Determine the [x, y] coordinate at the center of the cell enclosing the given text.  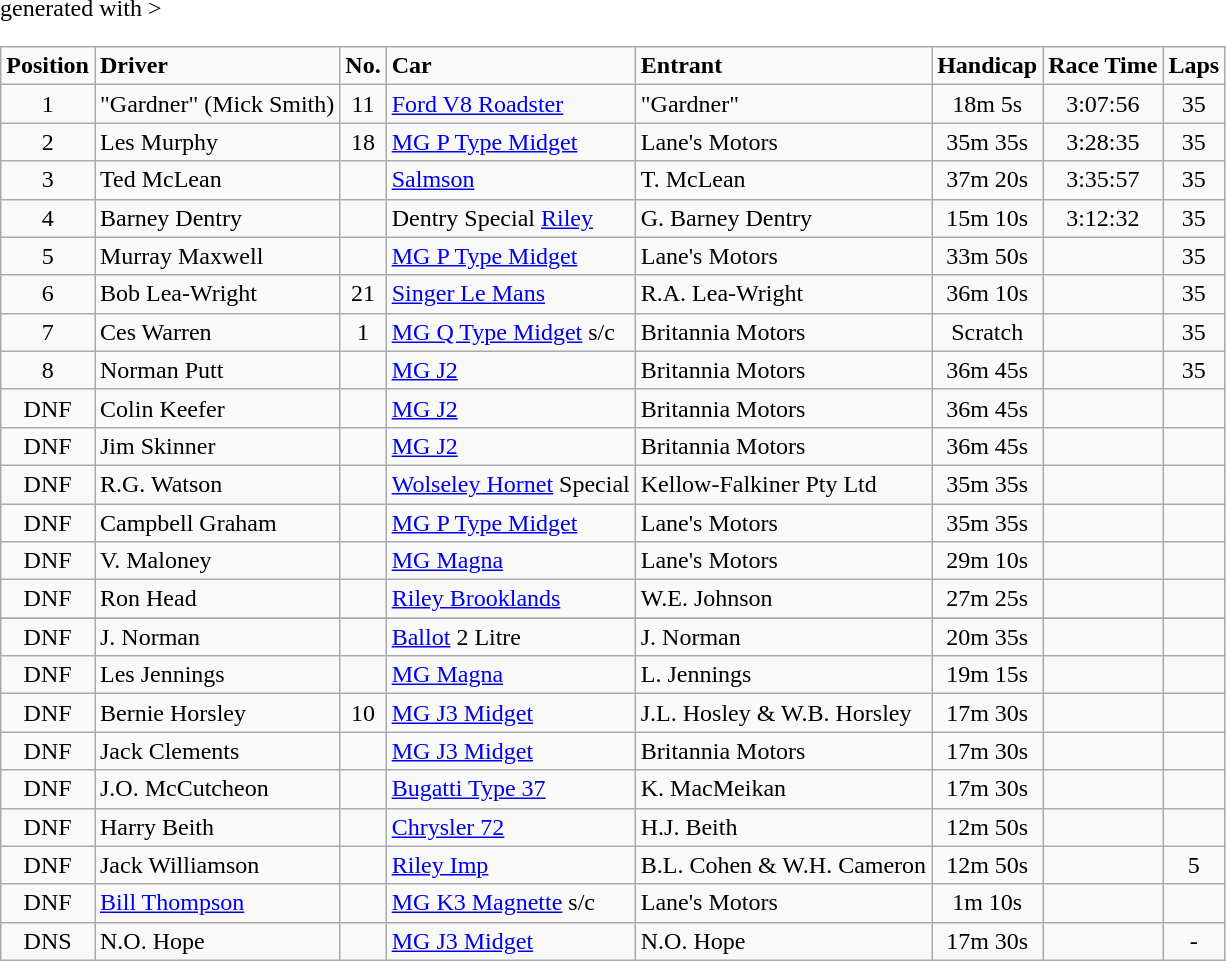
4 [48, 218]
2 [48, 142]
Bob Lea-Wright [216, 294]
Barney Dentry [216, 218]
T. McLean [783, 180]
Wolseley Hornet Special [510, 484]
Position [48, 66]
Driver [216, 66]
W.E. Johnson [783, 599]
MG Q Type Midget s/c [510, 332]
Ron Head [216, 599]
Bill Thompson [216, 903]
Jack Clements [216, 751]
7 [48, 332]
Laps [1194, 66]
Ford V8 Roadster [510, 104]
L. Jennings [783, 675]
Handicap [988, 66]
Riley Brooklands [510, 599]
11 [363, 104]
Race Time [1103, 66]
Entrant [783, 66]
Bernie Horsley [216, 713]
B.L. Cohen & W.H. Cameron [783, 865]
No. [363, 66]
3 [48, 180]
8 [48, 370]
Chrysler 72 [510, 827]
MG K3 Magnette s/c [510, 903]
19m 15s [988, 675]
R.A. Lea-Wright [783, 294]
J.L. Hosley & W.B. Horsley [783, 713]
1m 10s [988, 903]
Dentry Special Riley [510, 218]
37m 20s [988, 180]
Scratch [988, 332]
6 [48, 294]
Ted McLean [216, 180]
3:28:35 [1103, 142]
3:07:56 [1103, 104]
R.G. Watson [216, 484]
Ces Warren [216, 332]
33m 50s [988, 256]
Ballot 2 Litre [510, 637]
18 [363, 142]
Kellow-Falkiner Pty Ltd [783, 484]
Car [510, 66]
J.O. McCutcheon [216, 789]
Les Murphy [216, 142]
Jack Williamson [216, 865]
15m 10s [988, 218]
18m 5s [988, 104]
Norman Putt [216, 370]
"Gardner" (Mick Smith) [216, 104]
Singer Le Mans [510, 294]
36m 10s [988, 294]
27m 25s [988, 599]
Jim Skinner [216, 446]
21 [363, 294]
3:12:32 [1103, 218]
10 [363, 713]
K. MacMeikan [783, 789]
DNS [48, 941]
Bugatti Type 37 [510, 789]
V. Maloney [216, 561]
Riley Imp [510, 865]
H.J. Beith [783, 827]
Les Jennings [216, 675]
Colin Keefer [216, 408]
- [1194, 941]
3:35:57 [1103, 180]
29m 10s [988, 561]
G. Barney Dentry [783, 218]
Harry Beith [216, 827]
Salmson [510, 180]
Campbell Graham [216, 523]
Murray Maxwell [216, 256]
20m 35s [988, 637]
"Gardner" [783, 104]
